Identify which cell holds the provided text, then report its (X, Y) central coordinate. 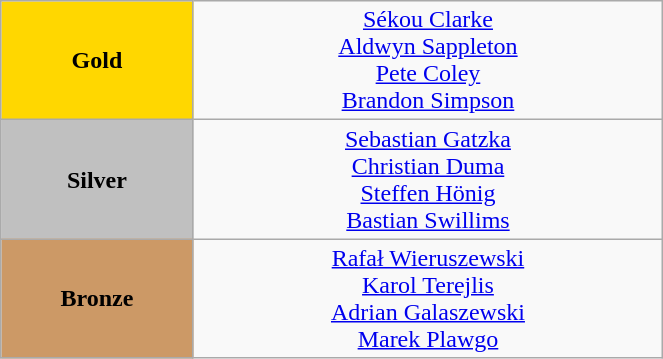
Bronze (97, 298)
Sebastian GatzkaChristian DumaSteffen HönigBastian Swillims (428, 180)
Gold (97, 60)
Sékou ClarkeAldwyn SappletonPete ColeyBrandon Simpson (428, 60)
Silver (97, 180)
Rafał WieruszewskiKarol TerejlisAdrian GalaszewskiMarek Plawgo (428, 298)
